Identify which cell holds the provided text, then report its (X, Y) central coordinate. 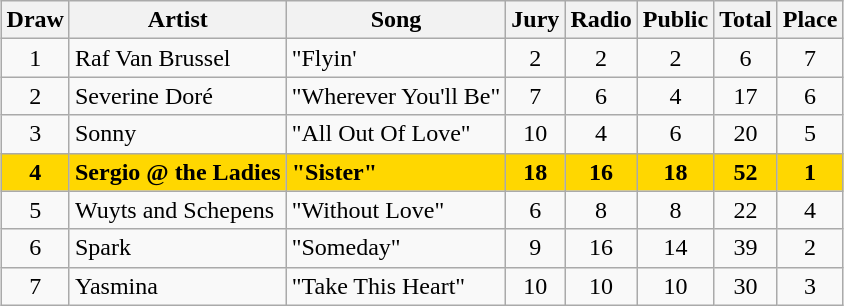
Severine Doré (178, 96)
Song (396, 20)
Total (746, 20)
"Take This Heart" (396, 286)
30 (746, 286)
39 (746, 248)
Artist (178, 20)
Place (810, 20)
9 (536, 248)
"Sister" (396, 172)
20 (746, 134)
Wuyts and Schepens (178, 210)
"Without Love" (396, 210)
Public (675, 20)
Sonny (178, 134)
Sergio @ the Ladies (178, 172)
Draw (35, 20)
14 (675, 248)
Spark (178, 248)
"All Out Of Love" (396, 134)
17 (746, 96)
Yasmina (178, 286)
"Someday" (396, 248)
Jury (536, 20)
22 (746, 210)
Raf Van Brussel (178, 58)
"Flyin' (396, 58)
52 (746, 172)
Radio (601, 20)
"Wherever You'll Be" (396, 96)
